Extract the (x, y) coordinate from the center of the cell holding the provided text.  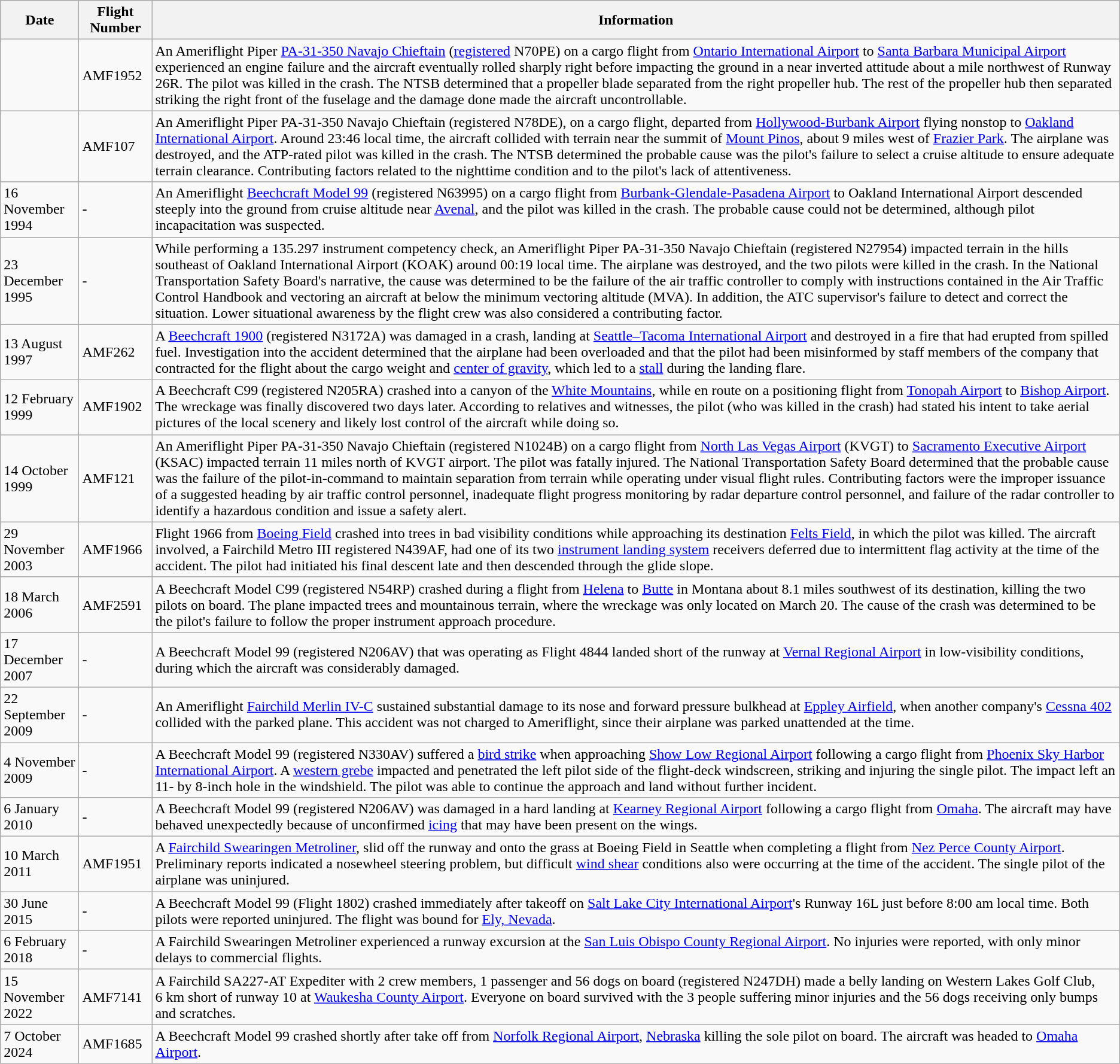
6 February 2018 (39, 950)
AMF121 (115, 478)
AMF2591 (115, 604)
Information (635, 20)
AMF1685 (115, 1044)
15 November 2022 (39, 997)
14 October 1999 (39, 478)
AMF1902 (115, 407)
23 December 1995 (39, 281)
17 December 2007 (39, 659)
AMF1951 (115, 864)
16 November 1994 (39, 209)
29 November 2003 (39, 549)
Flight Number (115, 20)
Date (39, 20)
13 August 1997 (39, 352)
18 March 2006 (39, 604)
4 November 2009 (39, 770)
AMF262 (115, 352)
AMF107 (115, 146)
6 January 2010 (39, 817)
22 September 2009 (39, 715)
7 October 2024 (39, 1044)
AMF1952 (115, 75)
AMF7141 (115, 997)
AMF1966 (115, 549)
12 February 1999 (39, 407)
30 June 2015 (39, 911)
10 March 2011 (39, 864)
